Output the (x, y) coordinate of the center of the cell containing the given text.  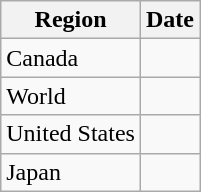
Japan (71, 172)
Region (71, 20)
United States (71, 134)
Date (170, 20)
World (71, 96)
Canada (71, 58)
